Search for the cell housing the specified text and yield its (x, y) center coordinate. 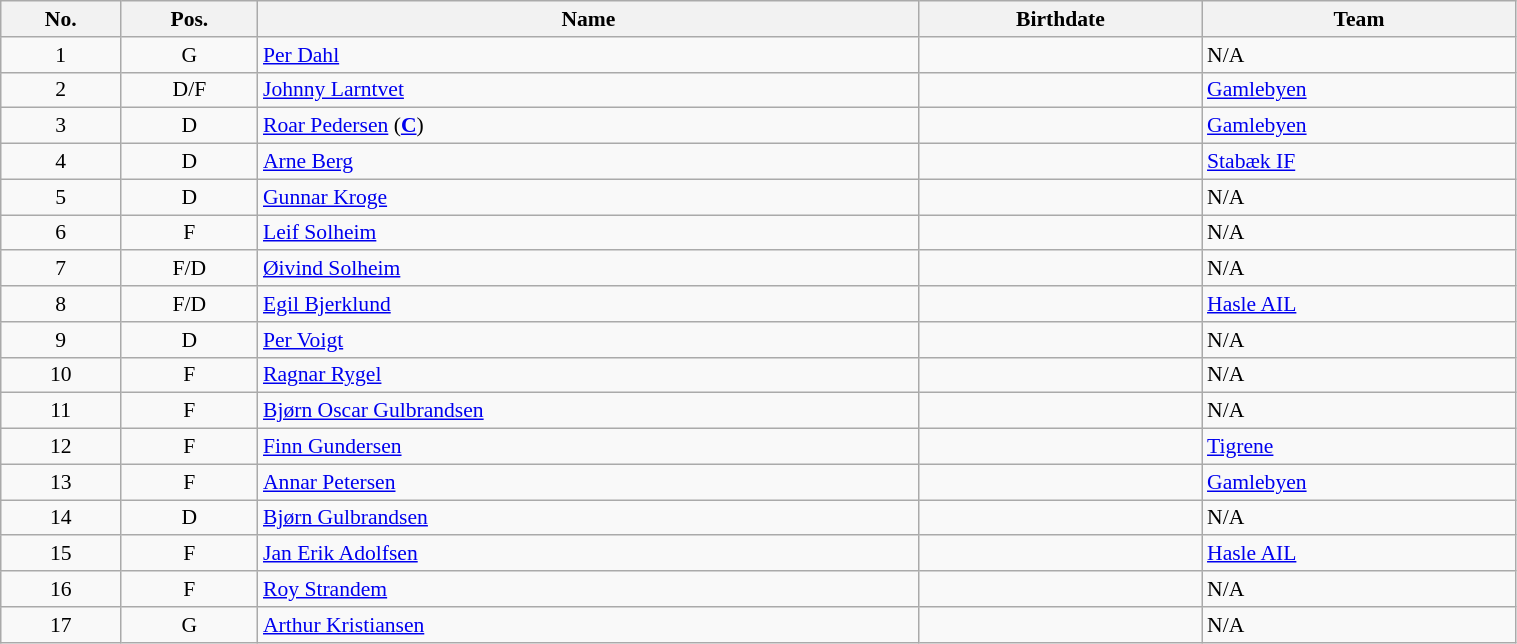
13 (61, 482)
Stabæk IF (1359, 162)
17 (61, 625)
Finn Gundersen (588, 447)
D/F (190, 90)
7 (61, 269)
4 (61, 162)
Leif Solheim (588, 233)
Arthur Kristiansen (588, 625)
1 (61, 55)
8 (61, 304)
Team (1359, 19)
Birthdate (1060, 19)
3 (61, 126)
Roy Strandem (588, 589)
Annar Petersen (588, 482)
Tigrene (1359, 447)
Egil Bjerklund (588, 304)
15 (61, 554)
2 (61, 90)
16 (61, 589)
Bjørn Gulbrandsen (588, 518)
No. (61, 19)
Ragnar Rygel (588, 375)
Per Dahl (588, 55)
Jan Erik Adolfsen (588, 554)
Arne Berg (588, 162)
5 (61, 197)
9 (61, 340)
14 (61, 518)
11 (61, 411)
Roar Pedersen (C) (588, 126)
Per Voigt (588, 340)
12 (61, 447)
Name (588, 19)
10 (61, 375)
6 (61, 233)
Johnny Larntvet (588, 90)
Gunnar Kroge (588, 197)
Bjørn Oscar Gulbrandsen (588, 411)
Pos. (190, 19)
Øivind Solheim (588, 269)
